From the cell containing the given text, extract its center point as [X, Y] coordinate. 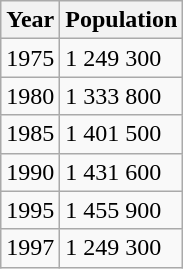
1975 [30, 58]
1990 [30, 172]
Population [122, 20]
1995 [30, 210]
1997 [30, 248]
1980 [30, 96]
1 401 500 [122, 134]
1 431 600 [122, 172]
1 455 900 [122, 210]
1985 [30, 134]
1 333 800 [122, 96]
Year [30, 20]
